Capture the cell that displays the provided text and extract its [x, y] central coordinate. 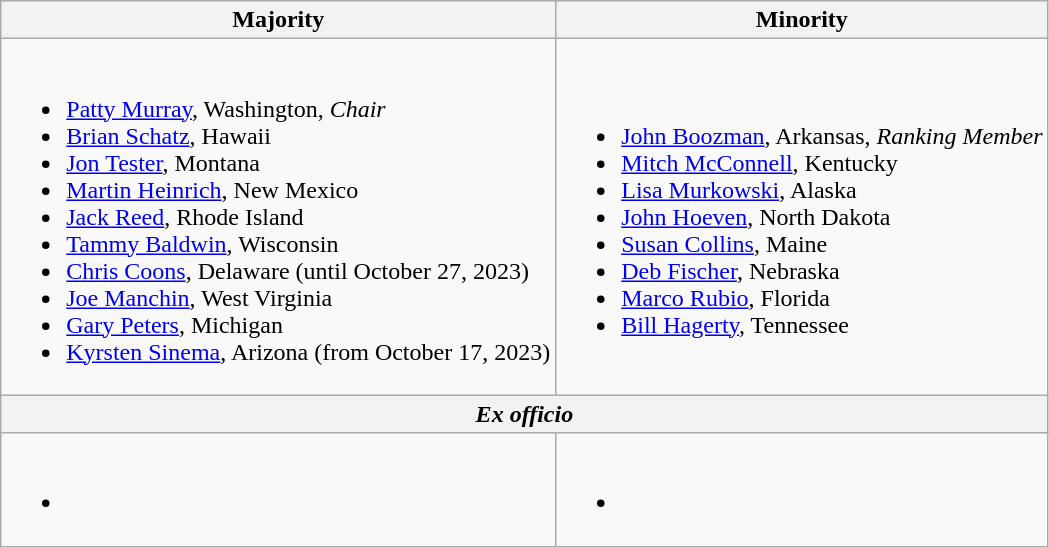
Minority [802, 20]
Ex officio [524, 414]
Majority [278, 20]
